Determine the [x, y] coordinate at the center of the cell enclosing the given text.  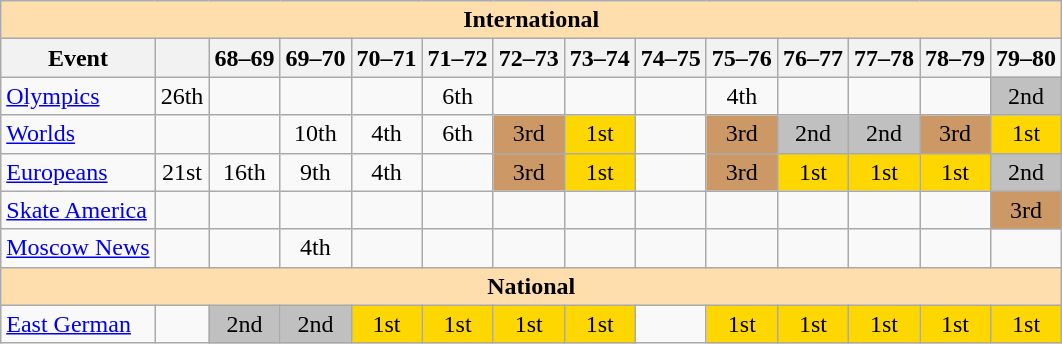
70–71 [386, 58]
10th [316, 134]
26th [182, 96]
75–76 [742, 58]
73–74 [600, 58]
79–80 [1026, 58]
International [532, 20]
76–77 [812, 58]
National [532, 286]
Olympics [78, 96]
77–78 [884, 58]
71–72 [458, 58]
9th [316, 172]
East German [78, 324]
78–79 [956, 58]
16th [244, 172]
69–70 [316, 58]
Skate America [78, 210]
Worlds [78, 134]
Event [78, 58]
Moscow News [78, 248]
Europeans [78, 172]
72–73 [528, 58]
21st [182, 172]
68–69 [244, 58]
74–75 [670, 58]
